Capture the cell that displays the provided text and extract its (X, Y) central coordinate. 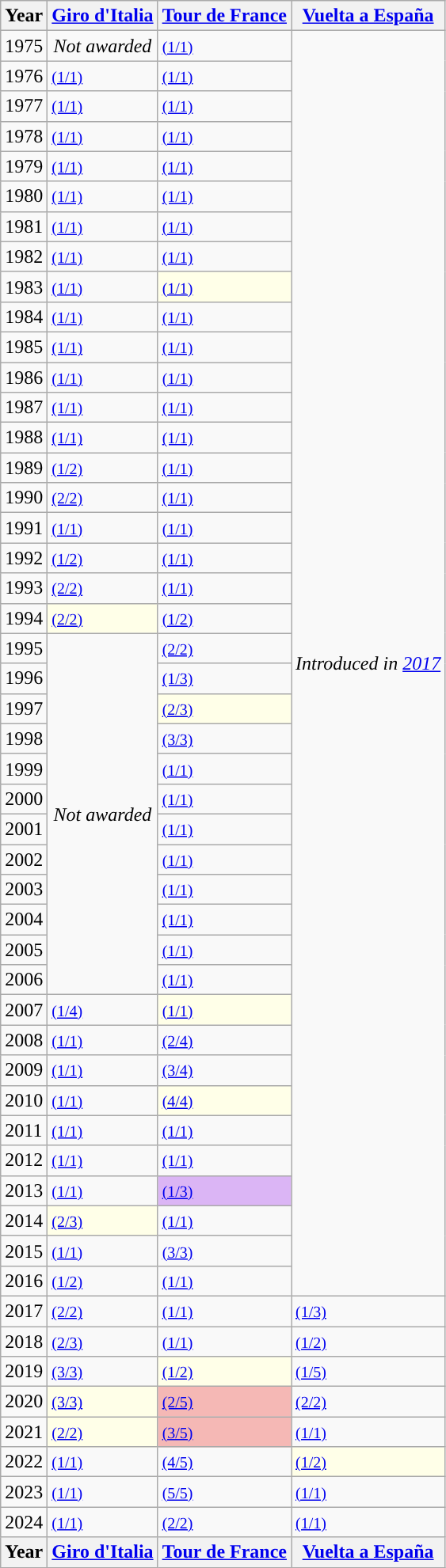
1981 (24, 226)
1975 (24, 46)
2021 (24, 1432)
2004 (24, 920)
(3/4) (224, 1070)
1988 (24, 438)
2015 (24, 1251)
2007 (24, 1010)
2009 (24, 1070)
1978 (24, 136)
2020 (24, 1402)
2003 (24, 890)
1990 (24, 498)
Introduced in 2017 (368, 663)
1996 (24, 678)
1995 (24, 648)
2019 (24, 1372)
(2/5) (224, 1402)
1999 (24, 769)
2002 (24, 859)
1997 (24, 708)
1982 (24, 256)
2000 (24, 799)
2008 (24, 1040)
1991 (24, 528)
2018 (24, 1342)
1985 (24, 347)
(5/5) (224, 1492)
(1/4) (103, 1010)
1977 (24, 106)
(4/5) (224, 1462)
(4/4) (224, 1100)
2010 (24, 1100)
2011 (24, 1130)
2013 (24, 1190)
2022 (24, 1462)
1979 (24, 166)
1987 (24, 408)
1976 (24, 76)
2016 (24, 1281)
1998 (24, 738)
1994 (24, 618)
2017 (24, 1311)
2005 (24, 950)
2006 (24, 980)
2014 (24, 1221)
(1/5) (368, 1372)
1983 (24, 287)
1989 (24, 468)
(3/5) (224, 1432)
1986 (24, 378)
2001 (24, 829)
1993 (24, 588)
1980 (24, 196)
(2/4) (224, 1040)
1984 (24, 317)
2023 (24, 1492)
2012 (24, 1160)
2024 (24, 1522)
1992 (24, 558)
